Pinpoint the cell where the given text exists, returning its [X, Y] midpoint coordinate. 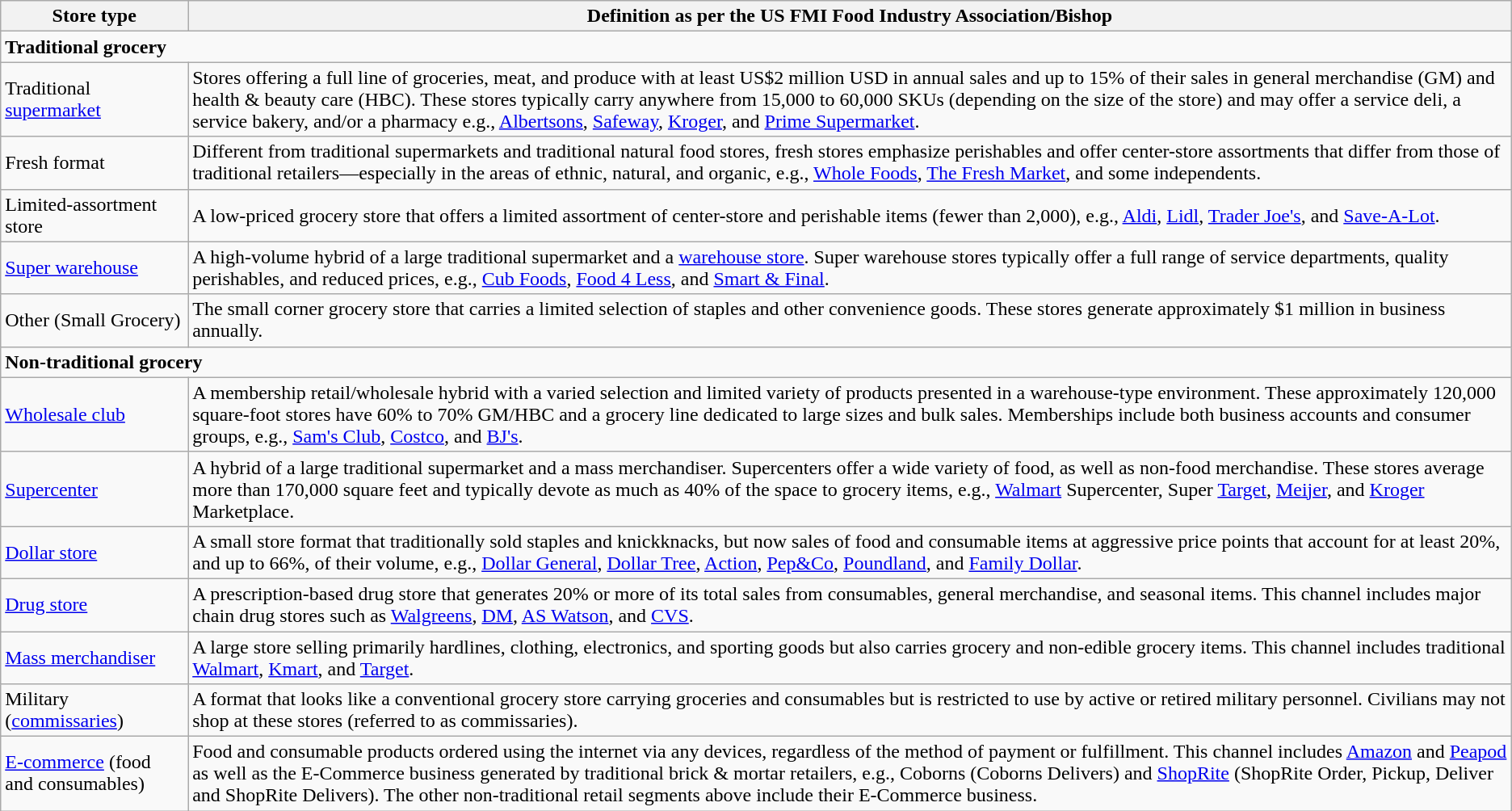
Limited-assortment store [94, 215]
Store type [94, 16]
E-commerce (food and consumables) [94, 774]
Fresh format [94, 163]
Wholesale club [94, 414]
Other (Small Grocery) [94, 320]
Traditional supermarket [94, 99]
Dollar store [94, 553]
Traditional grocery [756, 47]
Military (commissaries) [94, 711]
Drug store [94, 604]
Mass merchandiser [94, 658]
Non-traditional grocery [756, 362]
Super warehouse [94, 268]
Definition as per the US FMI Food Industry Association/Bishop [850, 16]
Supercenter [94, 489]
